Locate the cell with the specified text and output its [X, Y] center coordinate. 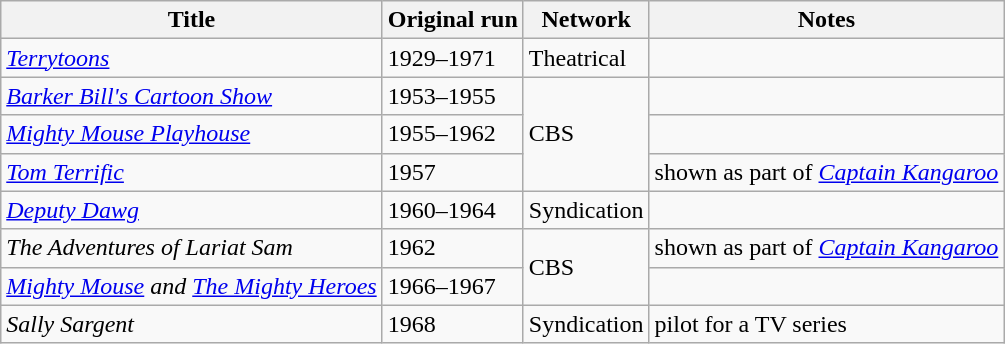
Barker Bill's Cartoon Show [192, 96]
Mighty Mouse Playhouse [192, 134]
1929–1971 [452, 58]
Notes [826, 20]
Mighty Mouse and The Mighty Heroes [192, 286]
1960–1964 [452, 210]
The Adventures of Lariat Sam [192, 248]
1955–1962 [452, 134]
Original run [452, 20]
1968 [452, 324]
Deputy Dawg [192, 210]
1953–1955 [452, 96]
Terrytoons [192, 58]
1957 [452, 172]
Network [586, 20]
1966–1967 [452, 286]
Tom Terrific [192, 172]
Sally Sargent [192, 324]
1962 [452, 248]
pilot for a TV series [826, 324]
Theatrical [586, 58]
Title [192, 20]
